For the text-containing cell, return its midpoint in (X, Y) coordinate format. 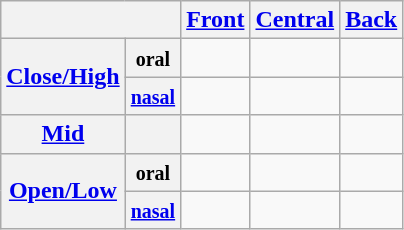
Central (295, 20)
Front (216, 20)
Mid (63, 134)
Close/High (63, 77)
Open/Low (63, 191)
Back (372, 20)
